Identify which cell holds the provided text, then report its [X, Y] central coordinate. 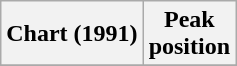
Chart (1991) [72, 34]
Peakposition [189, 34]
